Pinpoint the cell where the given text exists, returning its (X, Y) midpoint coordinate. 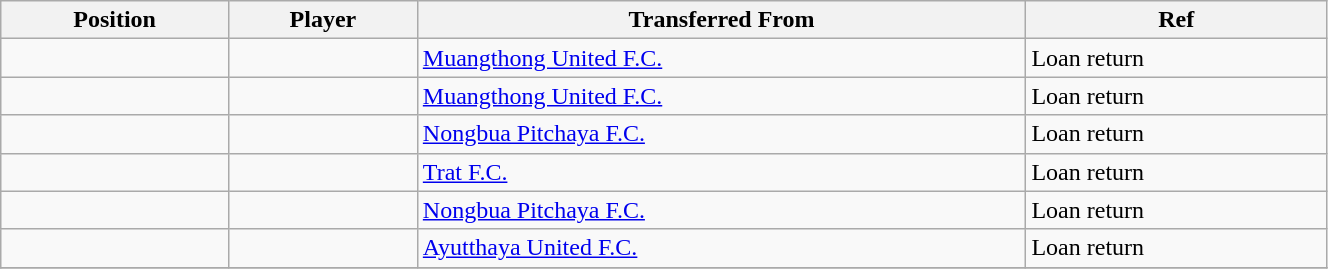
Player (324, 20)
Trat F.C. (722, 172)
Ref (1176, 20)
Ayutthaya United F.C. (722, 248)
Position (115, 20)
Transferred From (722, 20)
